Extract the (x, y) coordinate from the center of the cell holding the provided text.  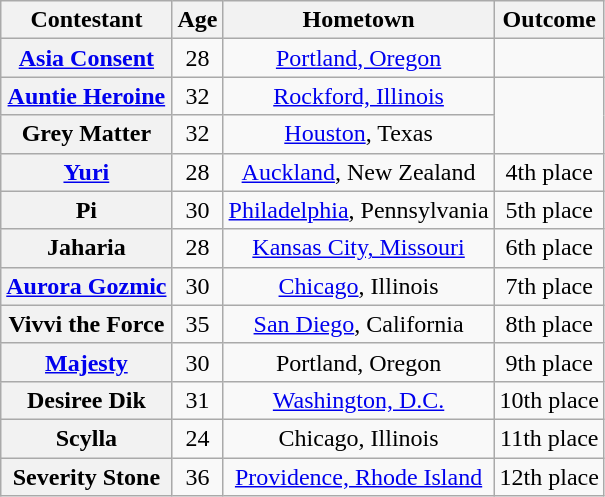
Outcome (549, 20)
11th place (549, 438)
7th place (549, 286)
Pi (86, 210)
24 (198, 438)
Jaharia (86, 248)
35 (198, 324)
5th place (549, 210)
6th place (549, 248)
Scylla (86, 438)
Desiree Dik (86, 400)
12th place (549, 477)
Providence, Rhode Island (358, 477)
Aurora Gozmic (86, 286)
Yuri (86, 172)
Rockford, Illinois (358, 96)
31 (198, 400)
Auntie Heroine (86, 96)
Asia Consent (86, 58)
Age (198, 20)
36 (198, 477)
Hometown (358, 20)
Auckland, New Zealand (358, 172)
Vivvi the Force (86, 324)
Washington, D.C. (358, 400)
Philadelphia, Pennsylvania (358, 210)
10th place (549, 400)
Kansas City, Missouri (358, 248)
Contestant (86, 20)
9th place (549, 362)
Houston, Texas (358, 134)
4th place (549, 172)
Grey Matter (86, 134)
Majesty (86, 362)
8th place (549, 324)
Severity Stone (86, 477)
San Diego, California (358, 324)
